Return (x, y) of the center of cell containing provided text 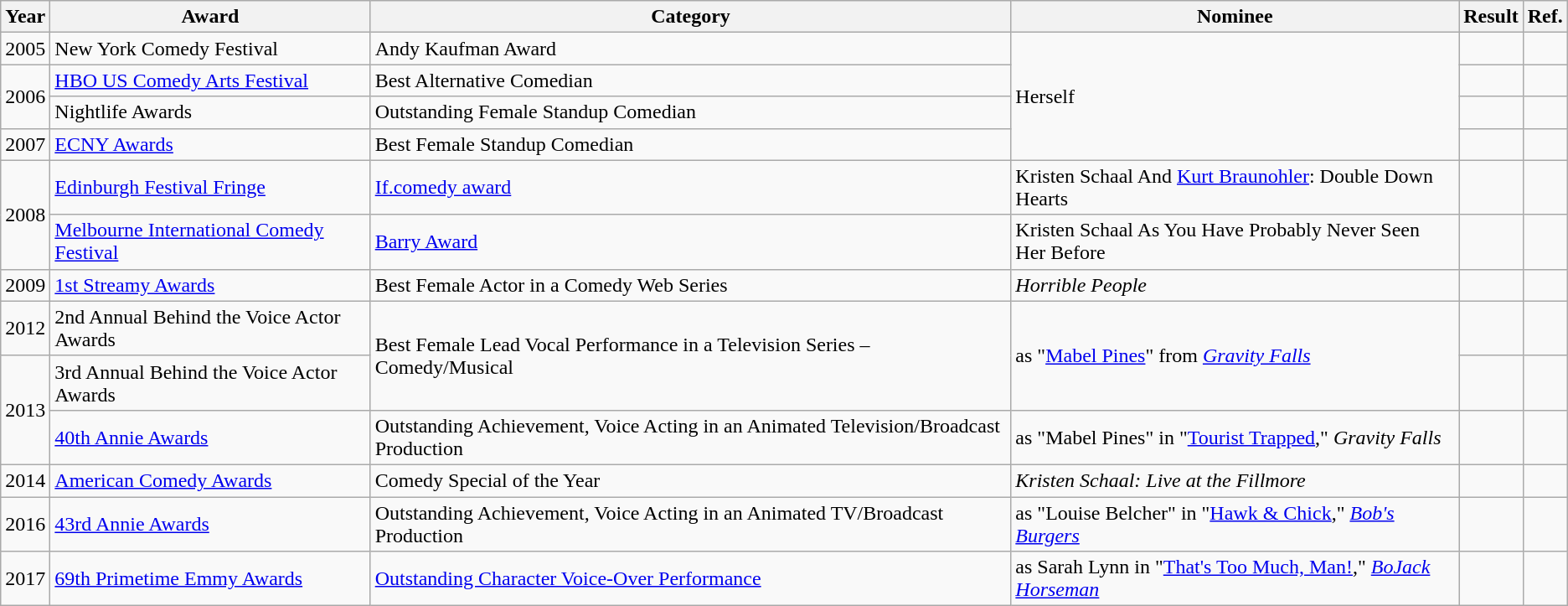
69th Primetime Emmy Awards (210, 578)
Nominee (1235, 17)
as "Mabel Pines" from Gravity Falls (1235, 355)
Edinburgh Festival Fringe (210, 188)
Best Female Standup Comedian (690, 144)
ECNY Awards (210, 144)
2017 (25, 578)
2006 (25, 96)
Best Female Lead Vocal Performance in a Television Series – Comedy/Musical (690, 355)
American Comedy Awards (210, 480)
2012 (25, 329)
Outstanding Achievement, Voice Acting in an Animated Television/Broadcast Production (690, 438)
3rd Annual Behind the Voice Actor Awards (210, 382)
2008 (25, 215)
Award (210, 17)
1st Streamy Awards (210, 285)
Best Female Actor in a Comedy Web Series (690, 285)
40th Annie Awards (210, 438)
2007 (25, 144)
Comedy Special of the Year (690, 480)
2014 (25, 480)
as "Mabel Pines" in "Tourist Trapped," Gravity Falls (1235, 438)
Category (690, 17)
HBO US Comedy Arts Festival (210, 80)
Outstanding Female Standup Comedian (690, 112)
Andy Kaufman Award (690, 49)
2009 (25, 285)
as "Louise Belcher" in "Hawk & Chick," Bob's Burgers (1235, 523)
Outstanding Character Voice-Over Performance (690, 578)
2013 (25, 410)
Result (1491, 17)
Nightlife Awards (210, 112)
Herself (1235, 96)
2nd Annual Behind the Voice Actor Awards (210, 329)
If.comedy award (690, 188)
Melbourne International Comedy Festival (210, 241)
Best Alternative Comedian (690, 80)
Kristen Schaal As You Have Probably Never Seen Her Before (1235, 241)
New York Comedy Festival (210, 49)
Horrible People (1235, 285)
Year (25, 17)
2016 (25, 523)
Outstanding Achievement, Voice Acting in an Animated TV/Broadcast Production (690, 523)
Ref. (1545, 17)
Barry Award (690, 241)
Kristen Schaal: Live at the Fillmore (1235, 480)
Kristen Schaal And Kurt Braunohler: Double Down Hearts (1235, 188)
2005 (25, 49)
as Sarah Lynn in "That's Too Much, Man!," BoJack Horseman (1235, 578)
43rd Annie Awards (210, 523)
